Find where the given text appears and provide that cell's center as [x, y] coordinate. 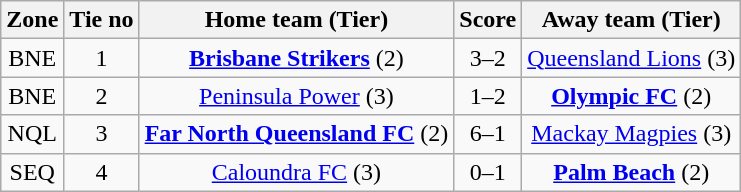
SEQ [32, 172]
3–2 [488, 58]
Home team (Tier) [296, 20]
0–1 [488, 172]
Away team (Tier) [632, 20]
6–1 [488, 134]
Far North Queensland FC (2) [296, 134]
Mackay Magpies (3) [632, 134]
3 [102, 134]
Score [488, 20]
Caloundra FC (3) [296, 172]
Zone [32, 20]
Queensland Lions (3) [632, 58]
Olympic FC (2) [632, 96]
1 [102, 58]
NQL [32, 134]
Peninsula Power (3) [296, 96]
2 [102, 96]
Tie no [102, 20]
1–2 [488, 96]
Palm Beach (2) [632, 172]
Brisbane Strikers (2) [296, 58]
4 [102, 172]
